Identify which cell holds the provided text, then report its [x, y] central coordinate. 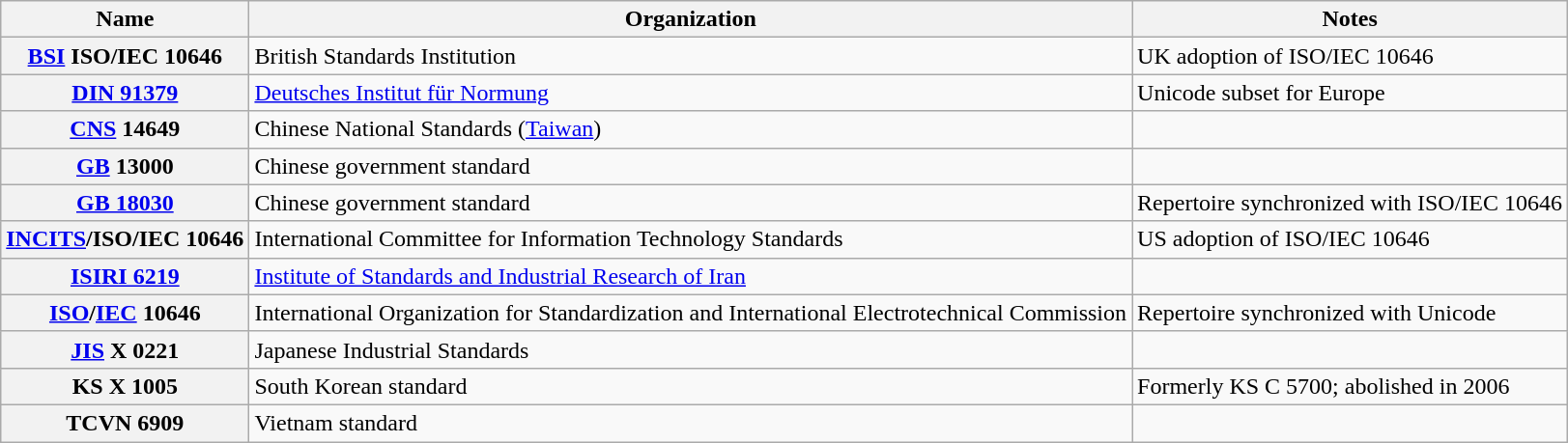
South Korean standard [691, 386]
BSI ISO/IEC 10646 [126, 56]
British Standards Institution [691, 56]
KS X 1005 [126, 386]
ISO/IEC 10646 [126, 313]
CNS 14649 [126, 129]
US adoption of ISO/IEC 10646 [1351, 239]
Repertoire synchronized with Unicode [1351, 313]
International Committee for Information Technology Standards [691, 239]
Name [126, 19]
UK adoption of ISO/IEC 10646 [1351, 56]
DIN 91379 [126, 93]
Chinese National Standards (Taiwan) [691, 129]
Organization [691, 19]
Vietnam standard [691, 423]
INCITS/ISO/IEC 10646 [126, 239]
Repertoire synchronized with ISO/IEC 10646 [1351, 203]
TCVN 6909 [126, 423]
GB 13000 [126, 166]
Unicode subset for Europe [1351, 93]
Institute of Standards and Industrial Research of Iran [691, 276]
Formerly KS C 5700; abolished in 2006 [1351, 386]
Notes [1351, 19]
JIS X 0221 [126, 349]
International Organization for Standardization and International Electrotechnical Commission [691, 313]
Japanese Industrial Standards [691, 349]
GB 18030 [126, 203]
Deutsches Institut für Normung [691, 93]
ISIRI 6219 [126, 276]
